Identify which cell holds the provided text, then report its (x, y) central coordinate. 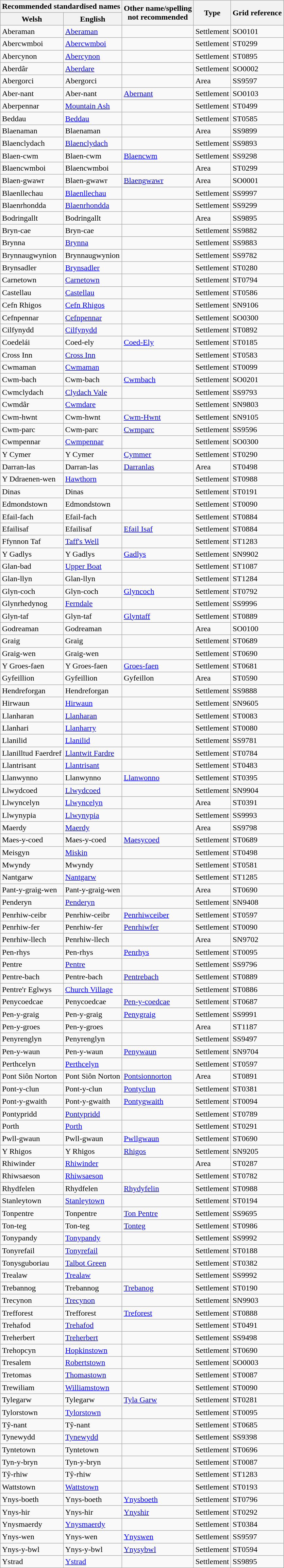
SO0201 (257, 380)
Groes-faen (158, 666)
ST0190 (257, 1288)
ST0784 (257, 753)
ST0099 (257, 367)
Taff's Well (93, 541)
Llanwonno (158, 778)
Llantwit Fardre (93, 753)
Cwmdare (93, 405)
ST0986 (257, 1226)
ST0083 (257, 716)
ST0280 (257, 268)
Pwllgwaun (158, 1138)
ST0796 (257, 1499)
ST0287 (257, 1164)
Penrhys (158, 952)
Efail Isaf (158, 529)
Pontsionnorton (158, 1076)
Cwmdâr (32, 405)
SS9793 (257, 392)
ST0391 (257, 803)
ST0895 (257, 56)
SS9997 (257, 193)
Rhydyfelin (158, 1189)
ST0193 (257, 1487)
Penywaun (158, 1052)
Pen-y-coedcae (158, 1002)
ST1285 (257, 877)
Recommended standardised names (61, 7)
ST0185 (257, 342)
Glynrhedynog (32, 604)
Tresalem (32, 1363)
SN9904 (257, 790)
Maesycoed (158, 840)
SS9888 (257, 691)
SS9298 (257, 156)
ST0789 (257, 1114)
ST1187 (257, 1027)
ST0290 (257, 454)
Coed-ely (93, 342)
Gadlys (158, 554)
Type (212, 13)
Y Ddraenen-wen (32, 479)
SN9205 (257, 1151)
Llanhari (32, 728)
Tyla Garw (158, 1400)
English (93, 19)
Gyfeillon (158, 678)
ST0681 (257, 666)
SS9497 (257, 1039)
SO0003 (257, 1363)
SS9596 (257, 430)
SN9903 (257, 1300)
ST0594 (257, 1549)
ST0888 (257, 1313)
Blaengwawr (158, 181)
Ffynnon Taf (32, 541)
Trewiliam (32, 1388)
Ynysboeth (158, 1499)
Hopkinstown (93, 1350)
ST0384 (257, 1524)
Llanharry (93, 728)
Cwmclydach (32, 392)
ST0583 (257, 355)
ST0585 (257, 118)
ST0080 (257, 728)
Ferndale (93, 604)
Coed-Ely (158, 342)
SN9704 (257, 1052)
SO0103 (257, 93)
SO0100 (257, 629)
Trebanog (158, 1288)
Ton Pentre (158, 1213)
SS9796 (257, 965)
Thomastown (93, 1375)
ST0281 (257, 1400)
SS9899 (257, 131)
Coedelái (32, 342)
Darranlas (158, 467)
Cymmer (158, 454)
SN9702 (257, 939)
Tretomas (32, 1375)
SS9883 (257, 243)
ST0891 (257, 1076)
Pontyclun (158, 1089)
Llanilltud Faerdref (32, 753)
Tonteg (158, 1226)
SO0101 (257, 31)
SO0001 (257, 181)
SN9408 (257, 902)
ST0499 (257, 106)
Penrhiwceiber (158, 915)
Aberdâr (32, 69)
ST0381 (257, 1089)
SO0002 (257, 69)
Penygraig (158, 1014)
Rhigos (158, 1151)
SN9605 (257, 703)
SS9798 (257, 828)
Penrhiwfer (158, 927)
ST0483 (257, 766)
ST0792 (257, 591)
Miskin (93, 852)
ST0586 (257, 293)
ST0581 (257, 865)
ST0886 (257, 989)
Pentrebach (158, 977)
Other name/spellingnot recommended (158, 13)
SS9991 (257, 1014)
SS9299 (257, 206)
ST0892 (257, 330)
SS9882 (257, 230)
Hawthorn (93, 479)
Church Village (93, 989)
SN9106 (257, 305)
Clydach Vale (93, 392)
ST0094 (257, 1101)
Mountain Ash (93, 106)
Glan-bad (32, 566)
ST0794 (257, 280)
SS9398 (257, 1437)
Cwmbach (158, 380)
Trehopcyn (32, 1350)
SS9695 (257, 1213)
SS9498 (257, 1338)
ST1087 (257, 566)
Tonysguboriau (32, 1263)
Robertstown (93, 1363)
Talbot Green (93, 1263)
ST1284 (257, 579)
Pontygwaith (158, 1101)
ST0292 (257, 1512)
SN9803 (257, 405)
Upper Boat (93, 566)
Blaencwm (158, 156)
ST0685 (257, 1425)
ST0782 (257, 1176)
ST0590 (257, 678)
Pentre'r Eglwys (32, 989)
Aberpennar (32, 106)
ST0687 (257, 1002)
Grid reference (257, 13)
ST0188 (257, 1251)
Glyncoch (158, 591)
ST0491 (257, 1325)
Treforest (158, 1313)
SN9105 (257, 417)
ST0194 (257, 1201)
Ynysybwl (158, 1549)
Williamstown (93, 1388)
Glyntaff (158, 616)
ST0191 (257, 492)
ST0382 (257, 1263)
ST0291 (257, 1126)
SS9782 (257, 255)
Cwm-Hwnt (158, 417)
Ynyswen (158, 1537)
Ynyshir (158, 1512)
ST0696 (257, 1450)
SS9781 (257, 740)
Welsh (32, 19)
ST0395 (257, 778)
SS9996 (257, 604)
Cwmparc (158, 430)
Aberdare (93, 69)
SN9902 (257, 554)
SS9993 (257, 815)
SS9893 (257, 143)
Abernant (158, 93)
Meisgyn (32, 852)
